For the text-containing cell, return its midpoint in (X, Y) coordinate format. 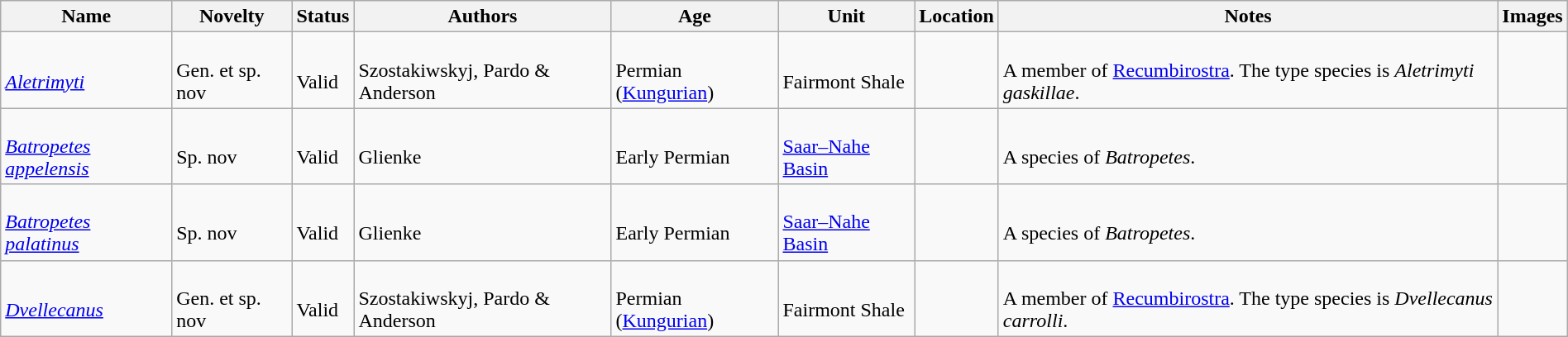
A member of Recumbirostra. The type species is Dvellecanus carrolli. (1247, 298)
Batropetes palatinus (86, 222)
Images (1532, 17)
Dvellecanus (86, 298)
Status (323, 17)
Location (957, 17)
Aletrimyti (86, 70)
Unit (847, 17)
Name (86, 17)
Novelty (232, 17)
Notes (1247, 17)
A member of Recumbirostra. The type species is Aletrimyti gaskillae. (1247, 70)
Age (695, 17)
Authors (483, 17)
Batropetes appelensis (86, 146)
